Pinpoint the cell where the given text exists, returning its (X, Y) midpoint coordinate. 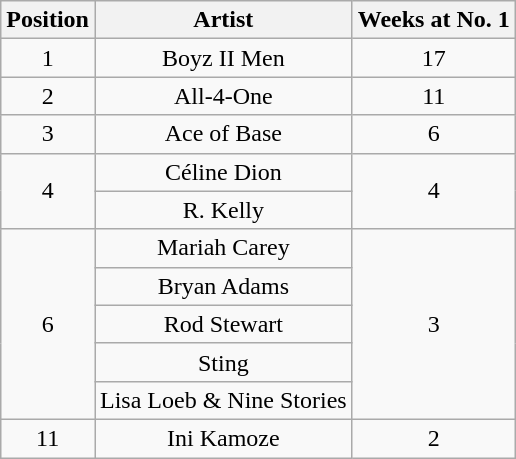
Weeks at No. 1 (434, 20)
Boyz II Men (223, 58)
Ini Kamoze (223, 438)
1 (48, 58)
Rod Stewart (223, 324)
Position (48, 20)
Lisa Loeb & Nine Stories (223, 400)
Ace of Base (223, 134)
Bryan Adams (223, 286)
17 (434, 58)
Mariah Carey (223, 248)
Céline Dion (223, 172)
All-4-One (223, 96)
Sting (223, 362)
Artist (223, 20)
R. Kelly (223, 210)
